Locate the cell with the specified text and output its [x, y] center coordinate. 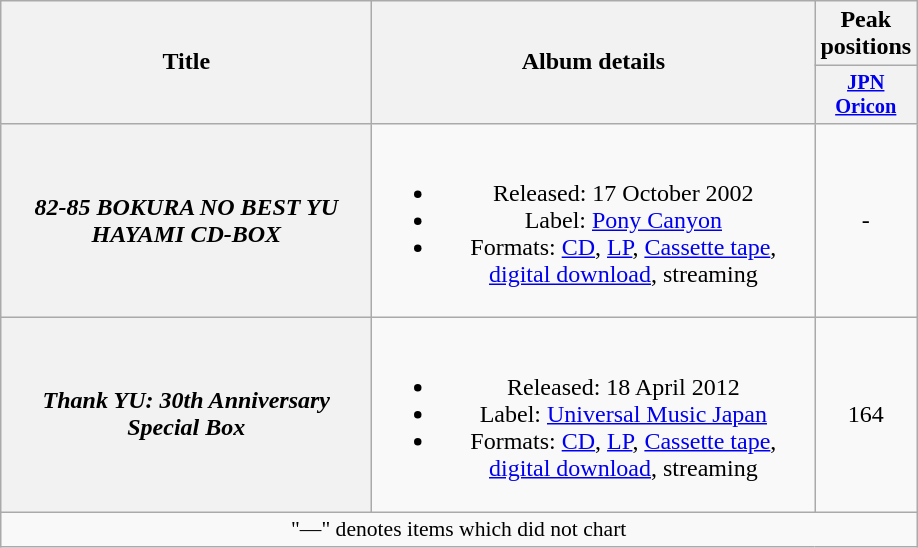
Thank YU: 30th Anniversary Special Box [186, 415]
JPNOricon [866, 95]
164 [866, 415]
"—" denotes items which did not chart [459, 530]
Album details [594, 62]
Released: 18 April 2012Label: Universal Music JapanFormats: CD, LP, Cassette tape, digital download, streaming [594, 415]
Title [186, 62]
82-85 BOKURA NO BEST YU HAYAMI CD-BOX [186, 220]
Peak positions [866, 34]
- [866, 220]
Released: 17 October 2002Label: Pony CanyonFormats: CD, LP, Cassette tape, digital download, streaming [594, 220]
